Extract the [x, y] coordinate from the center of the cell holding the provided text.  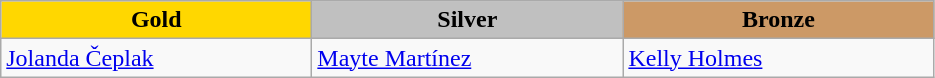
Kelly Holmes [778, 58]
Jolanda Čeplak [156, 58]
Bronze [778, 20]
Silver [468, 20]
Gold [156, 20]
Mayte Martínez [468, 58]
